Capture the cell that displays the provided text and extract its [X, Y] central coordinate. 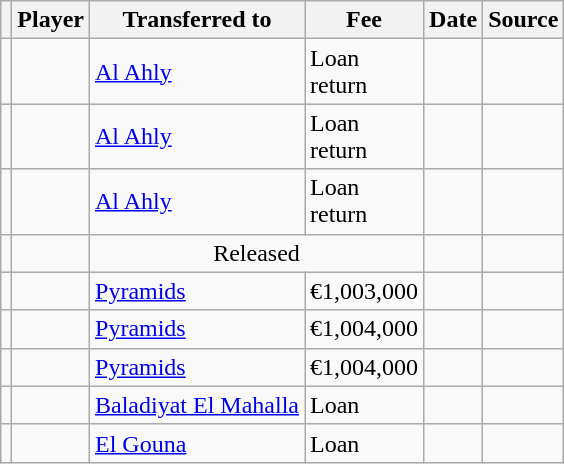
Player [51, 20]
Fee [364, 20]
Released [257, 253]
Date [454, 20]
Transferred to [198, 20]
€1,003,000 [364, 291]
Baladiyat El Mahalla [198, 405]
Source [524, 20]
El Gouna [198, 443]
